Scan for the cell matching the given text and deliver its [x, y] coordinate at center. 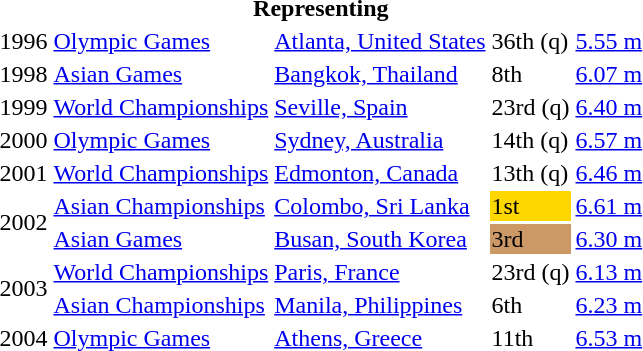
8th [530, 74]
Paris, France [380, 272]
Edmonton, Canada [380, 173]
Manila, Philippines [380, 305]
Busan, South Korea [380, 239]
Sydney, Australia [380, 140]
Colombo, Sri Lanka [380, 206]
Seville, Spain [380, 107]
14th (q) [530, 140]
6th [530, 305]
Bangkok, Thailand [380, 74]
36th (q) [530, 41]
1st [530, 206]
3rd [530, 239]
13th (q) [530, 173]
Atlanta, United States [380, 41]
